Search for the cell housing the specified text and yield its (x, y) center coordinate. 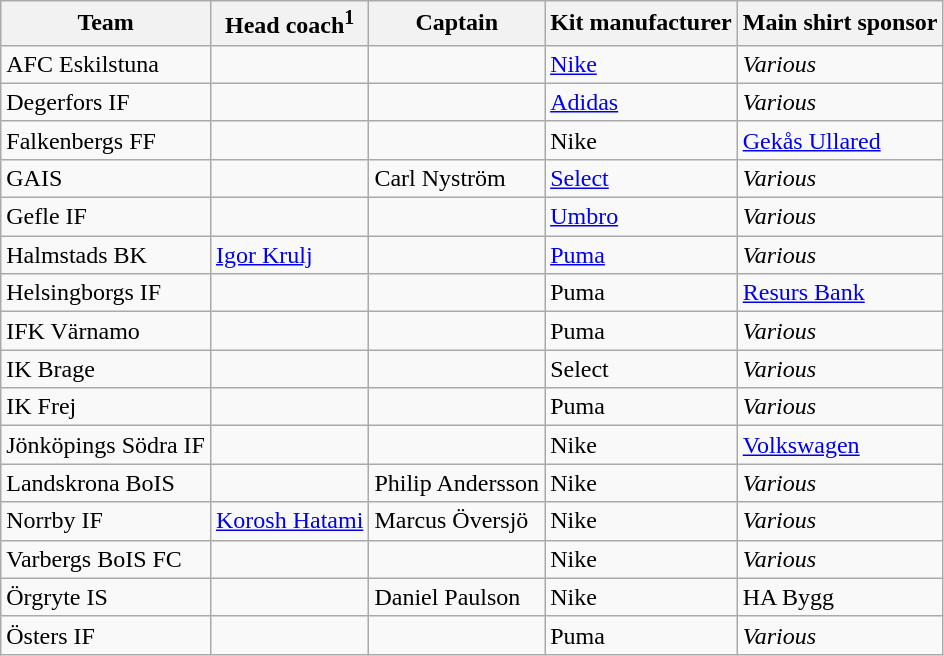
Head coach1 (289, 24)
Team (106, 24)
Main shirt sponsor (840, 24)
Daniel Paulson (457, 597)
Captain (457, 24)
Adidas (642, 102)
Varbergs BoIS FC (106, 559)
Norrby IF (106, 521)
Örgryte IS (106, 597)
Korosh Hatami (289, 521)
Volkswagen (840, 445)
Igor Krulj (289, 255)
Falkenbergs FF (106, 140)
Carl Nyström (457, 178)
IK Frej (106, 407)
Marcus Översjö (457, 521)
Gekås Ullared (840, 140)
Gefle IF (106, 217)
Helsingborgs IF (106, 293)
Östers IF (106, 635)
HA Bygg (840, 597)
GAIS (106, 178)
Degerfors IF (106, 102)
Resurs Bank (840, 293)
IK Brage (106, 369)
Jönköpings Södra IF (106, 445)
Umbro (642, 217)
Kit manufacturer (642, 24)
AFC Eskilstuna (106, 64)
Halmstads BK (106, 255)
Landskrona BoIS (106, 483)
Philip Andersson (457, 483)
IFK Värnamo (106, 331)
